Return the (x, y) coordinate for the center point of the cell that contains the specified text.  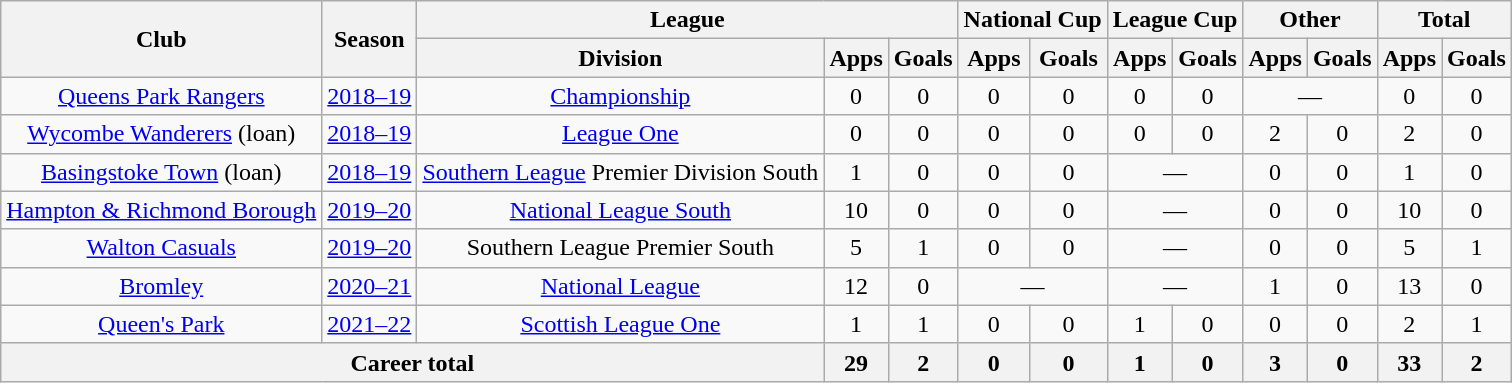
Scottish League One (620, 324)
National Cup (1032, 20)
Walton Casuals (162, 248)
Queens Park Rangers (162, 96)
Southern League Premier Division South (620, 172)
Bromley (162, 286)
Season (370, 39)
2021–22 (370, 324)
2020–21 (370, 286)
12 (856, 286)
National League (620, 286)
Wycombe Wanderers (loan) (162, 134)
League (688, 20)
Total (1444, 20)
Division (620, 58)
3 (1275, 362)
29 (856, 362)
League One (620, 134)
Championship (620, 96)
Hampton & Richmond Borough (162, 210)
Career total (412, 362)
League Cup (1175, 20)
13 (1409, 286)
Basingstoke Town (loan) (162, 172)
Club (162, 39)
National League South (620, 210)
Queen's Park (162, 324)
33 (1409, 362)
Other (1310, 20)
Southern League Premier South (620, 248)
